Identify which cell holds the provided text, then report its (x, y) central coordinate. 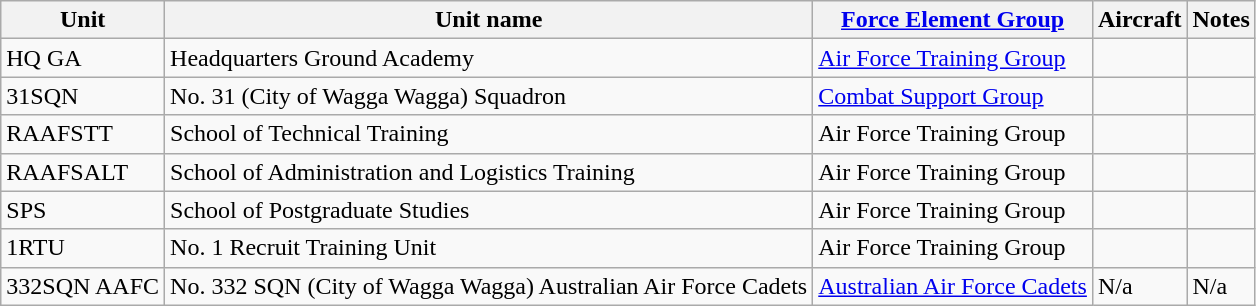
Notes (1221, 20)
Aircraft (1140, 20)
Headquarters Ground Academy (489, 58)
No. 31 (City of Wagga Wagga) Squadron (489, 96)
Combat Support Group (953, 96)
31SQN (83, 96)
1RTU (83, 248)
Unit (83, 20)
No. 1 Recruit Training Unit (489, 248)
SPS (83, 210)
Unit name (489, 20)
School of Postgraduate Studies (489, 210)
332SQN AAFC (83, 286)
Australian Air Force Cadets (953, 286)
School of Technical Training (489, 134)
School of Administration and Logistics Training (489, 172)
No. 332 SQN (City of Wagga Wagga) Australian Air Force Cadets (489, 286)
RAAFSALT (83, 172)
Force Element Group (953, 20)
RAAFSTT (83, 134)
HQ GA (83, 58)
